Return (x, y) of the center of cell containing provided text 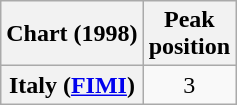
3 (189, 85)
Chart (1998) (72, 34)
Italy (FIMI) (72, 85)
Peakposition (189, 34)
